Provide the (x, y) coordinate of the cell's center where the given text is located.  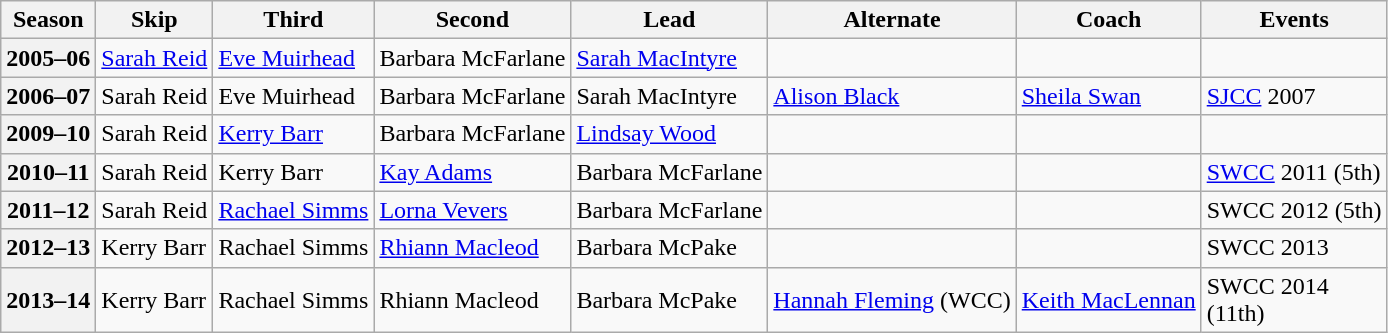
Coach (1108, 20)
Keith MacLennan (1108, 300)
SWCC 2011 (5th) (1294, 172)
2010–11 (48, 172)
SWCC 2013 (1294, 248)
Hannah Fleming (WCC) (892, 300)
SWCC 2012 (5th) (1294, 210)
SJCC 2007 (1294, 96)
2009–10 (48, 134)
2013–14 (48, 300)
SWCC 2014 (11th) (1294, 300)
Lorna Vevers (472, 210)
Season (48, 20)
2006–07 (48, 96)
Sheila Swan (1108, 96)
2005–06 (48, 58)
Kay Adams (472, 172)
2011–12 (48, 210)
Alternate (892, 20)
Second (472, 20)
Skip (154, 20)
Third (294, 20)
Alison Black (892, 96)
Events (1294, 20)
2012–13 (48, 248)
Lindsay Wood (670, 134)
Lead (670, 20)
